Locate the cell with the specified text and output its [X, Y] center coordinate. 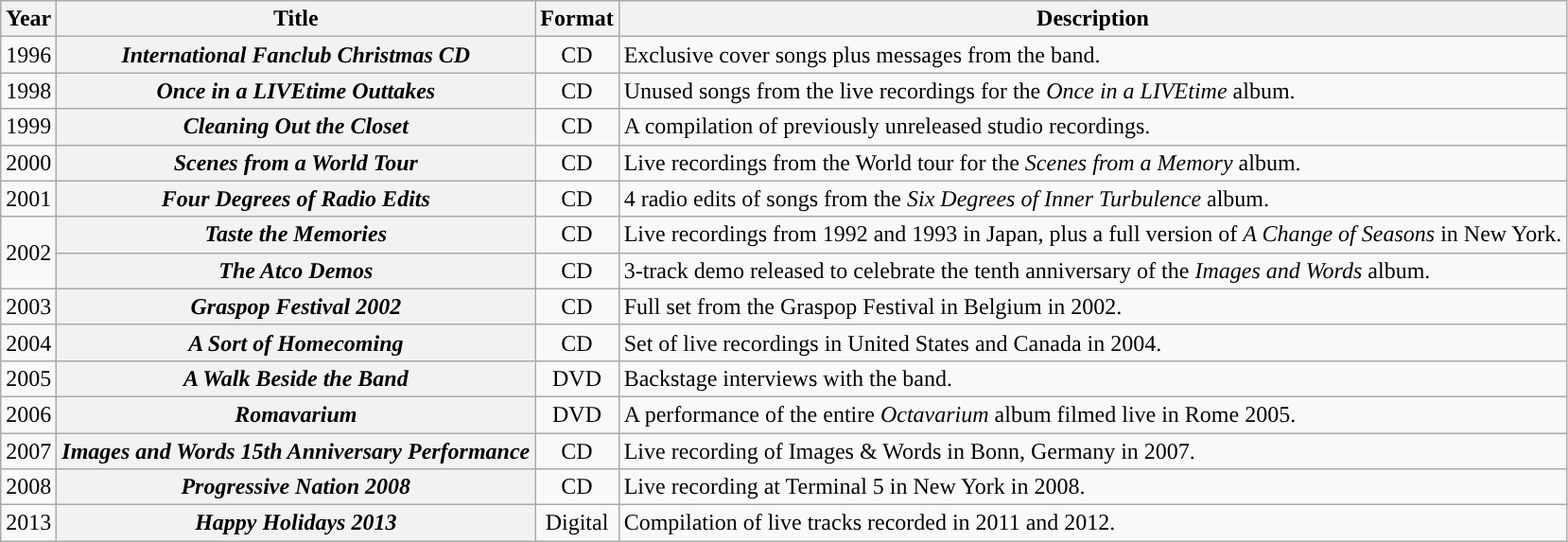
1996 [28, 55]
Scenes from a World Tour [296, 163]
Four Degrees of Radio Edits [296, 199]
Backstage interviews with the band. [1093, 378]
A performance of the entire Octavarium album filmed live in Rome 2005. [1093, 414]
2005 [28, 378]
Compilation of live tracks recorded in 2011 and 2012. [1093, 523]
2008 [28, 487]
3-track demo released to celebrate the tenth anniversary of the Images and Words album. [1093, 271]
Title [296, 19]
Progressive Nation 2008 [296, 487]
Set of live recordings in United States and Canada in 2004. [1093, 342]
Happy Holidays 2013 [296, 523]
Exclusive cover songs plus messages from the band. [1093, 55]
Cleaning Out the Closet [296, 127]
2003 [28, 306]
2004 [28, 342]
The Atco Demos [296, 271]
A Sort of Homecoming [296, 342]
Unused songs from the live recordings for the Once in a LIVEtime album. [1093, 91]
4 radio edits of songs from the Six Degrees of Inner Turbulence album. [1093, 199]
2001 [28, 199]
2006 [28, 414]
Live recording of Images & Words in Bonn, Germany in 2007. [1093, 451]
1998 [28, 91]
International Fanclub Christmas CD [296, 55]
Live recording at Terminal 5 in New York in 2008. [1093, 487]
Year [28, 19]
A Walk Beside the Band [296, 378]
2007 [28, 451]
Once in a LIVEtime Outtakes [296, 91]
Live recordings from the World tour for the Scenes from a Memory album. [1093, 163]
2000 [28, 163]
Description [1093, 19]
Images and Words 15th Anniversary Performance [296, 451]
2002 [28, 253]
Graspop Festival 2002 [296, 306]
Format [577, 19]
2013 [28, 523]
Romavarium [296, 414]
A compilation of previously unreleased studio recordings. [1093, 127]
Full set from the Graspop Festival in Belgium in 2002. [1093, 306]
Live recordings from 1992 and 1993 in Japan, plus a full version of A Change of Seasons in New York. [1093, 235]
Taste the Memories [296, 235]
1999 [28, 127]
Digital [577, 523]
